Output the (x, y) coordinate of the center of the cell containing the given text.  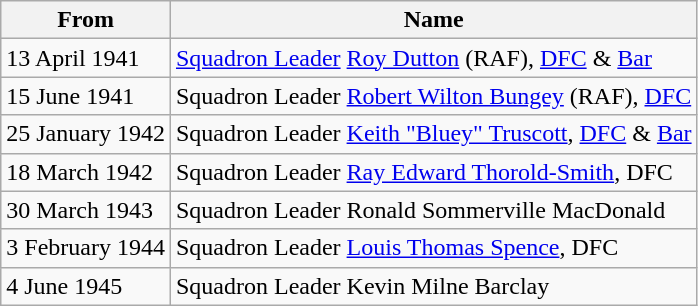
Squadron Leader Kevin Milne Barclay (434, 286)
Name (434, 20)
13 April 1941 (86, 58)
4 June 1945 (86, 286)
From (86, 20)
Squadron Leader Ray Edward Thorold-Smith, DFC (434, 172)
Squadron Leader Robert Wilton Bungey (RAF), DFC (434, 96)
Squadron Leader Louis Thomas Spence, DFC (434, 248)
3 February 1944 (86, 248)
15 June 1941 (86, 96)
Squadron Leader Roy Dutton (RAF), DFC & Bar (434, 58)
Squadron Leader Keith "Bluey" Truscott, DFC & Bar (434, 134)
18 March 1942 (86, 172)
30 March 1943 (86, 210)
Squadron Leader Ronald Sommerville MacDonald (434, 210)
25 January 1942 (86, 134)
